Detect which cell encompasses the target text, then output its (X, Y) center coordinate. 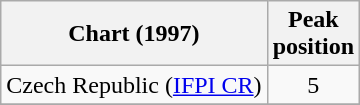
5 (313, 85)
Czech Republic (IFPI CR) (134, 85)
Chart (1997) (134, 34)
Peakposition (313, 34)
